Scan for the cell matching the given text and deliver its [x, y] coordinate at center. 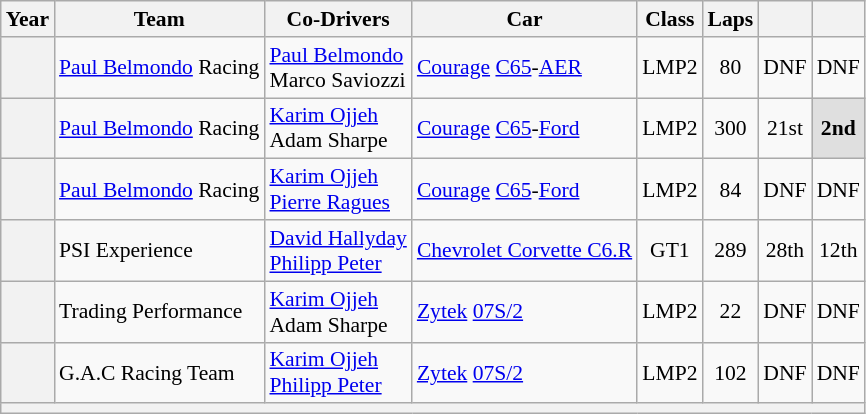
Car [524, 19]
David Hallyday Philipp Peter [338, 250]
2nd [838, 128]
Courage C65-AER [524, 68]
Co-Drivers [338, 19]
Chevrolet Corvette C6.R [524, 250]
28th [784, 250]
22 [731, 312]
G.A.C Racing Team [159, 372]
GT1 [670, 250]
12th [838, 250]
Karim Ojjeh Pierre Ragues [338, 190]
Trading Performance [159, 312]
Paul Belmondo Marco Saviozzi [338, 68]
289 [731, 250]
Karim Ojjeh Philipp Peter [338, 372]
Team [159, 19]
21st [784, 128]
80 [731, 68]
102 [731, 372]
Class [670, 19]
300 [731, 128]
Laps [731, 19]
Year [28, 19]
PSI Experience [159, 250]
84 [731, 190]
